Identify which cell holds the provided text, then report its [x, y] central coordinate. 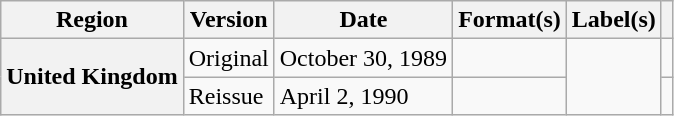
Version [228, 20]
Original [228, 58]
Region [92, 20]
United Kingdom [92, 77]
October 30, 1989 [363, 58]
Label(s) [614, 20]
Date [363, 20]
Format(s) [510, 20]
April 2, 1990 [363, 96]
Reissue [228, 96]
